Detect which cell encompasses the target text, then output its (x, y) center coordinate. 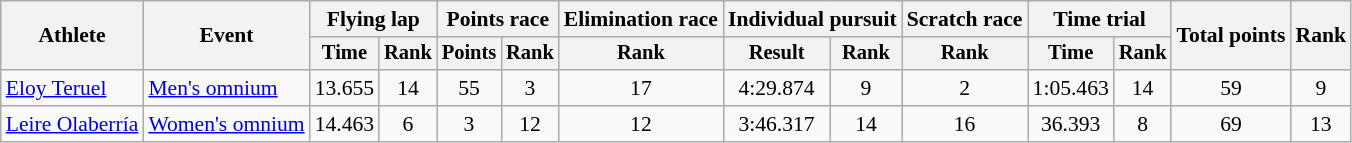
Result (776, 54)
8 (1143, 124)
17 (641, 88)
Women's omnium (226, 124)
6 (408, 124)
Elimination race (641, 19)
Event (226, 36)
3:46.317 (776, 124)
4:29.874 (776, 88)
Men's omnium (226, 88)
1:05.463 (1071, 88)
16 (965, 124)
14.463 (344, 124)
Individual pursuit (812, 19)
Points (469, 54)
Eloy Teruel (72, 88)
55 (469, 88)
Flying lap (374, 19)
13.655 (344, 88)
13 (1322, 124)
Leire Olaberría (72, 124)
59 (1230, 88)
Points race (498, 19)
36.393 (1071, 124)
Total points (1230, 36)
69 (1230, 124)
2 (965, 88)
Athlete (72, 36)
Scratch race (965, 19)
Time trial (1100, 19)
